Pinpoint the cell where the given text exists, returning its (x, y) midpoint coordinate. 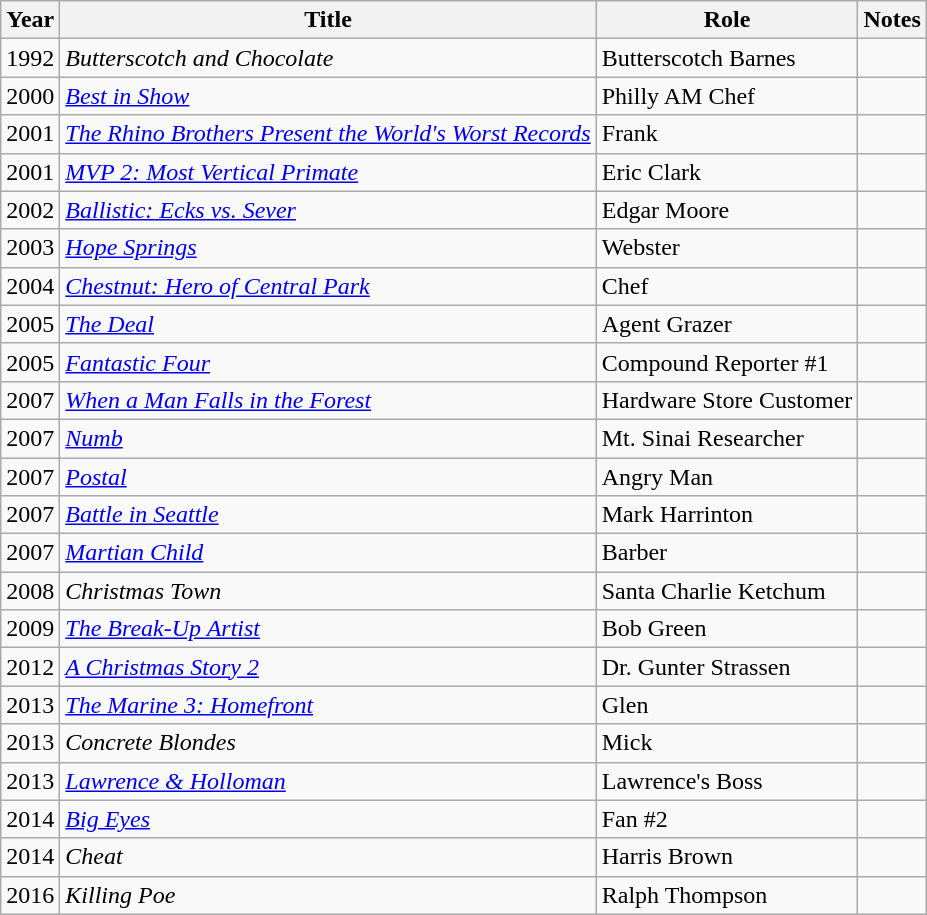
Lawrence's Boss (727, 781)
2000 (30, 96)
Title (328, 20)
Lawrence & Holloman (328, 781)
MVP 2: Most Vertical Primate (328, 172)
Ralph Thompson (727, 895)
Postal (328, 477)
The Break-Up Artist (328, 629)
Mark Harrinton (727, 515)
Killing Poe (328, 895)
Angry Man (727, 477)
Dr. Gunter Strassen (727, 667)
Bob Green (727, 629)
Mick (727, 743)
Mt. Sinai Researcher (727, 438)
Big Eyes (328, 819)
Eric Clark (727, 172)
When a Man Falls in the Forest (328, 400)
Concrete Blondes (328, 743)
1992 (30, 58)
2002 (30, 210)
Fan #2 (727, 819)
Best in Show (328, 96)
Notes (892, 20)
Butterscotch and Chocolate (328, 58)
2009 (30, 629)
Role (727, 20)
Christmas Town (328, 591)
Agent Grazer (727, 324)
The Marine 3: Homefront (328, 705)
2012 (30, 667)
Battle in Seattle (328, 515)
Martian Child (328, 553)
Chestnut: Hero of Central Park (328, 286)
Santa Charlie Ketchum (727, 591)
Edgar Moore (727, 210)
Harris Brown (727, 857)
Frank (727, 134)
Philly AM Chef (727, 96)
Numb (328, 438)
Webster (727, 248)
Ballistic: Ecks vs. Sever (328, 210)
Chef (727, 286)
2008 (30, 591)
Hardware Store Customer (727, 400)
Hope Springs (328, 248)
Year (30, 20)
Cheat (328, 857)
A Christmas Story 2 (328, 667)
Fantastic Four (328, 362)
The Deal (328, 324)
The Rhino Brothers Present the World's Worst Records (328, 134)
Barber (727, 553)
Butterscotch Barnes (727, 58)
2003 (30, 248)
Compound Reporter #1 (727, 362)
Glen (727, 705)
2016 (30, 895)
2004 (30, 286)
